Output the (x, y) coordinate of the center of the cell containing the given text.  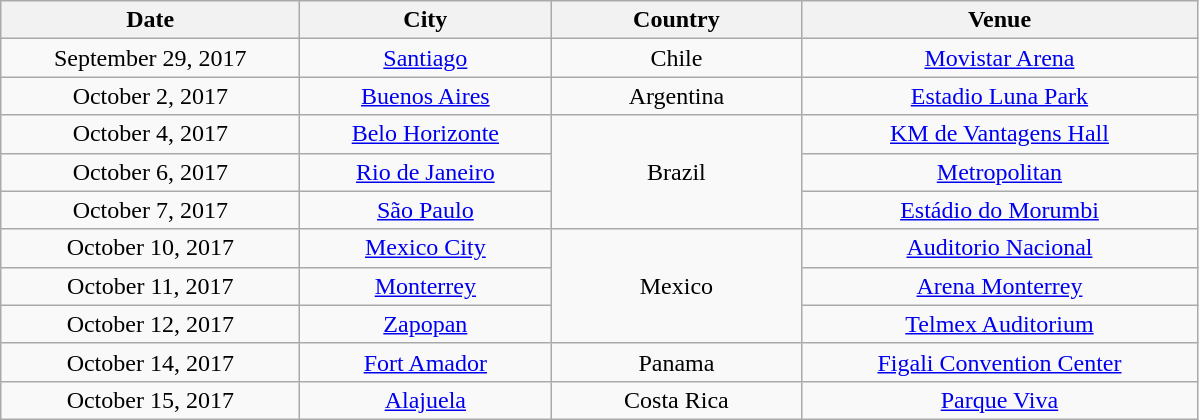
Date (150, 20)
Fort Amador (426, 362)
September 29, 2017 (150, 58)
Alajuela (426, 400)
Panama (676, 362)
Zapopan (426, 324)
Mexico City (426, 248)
Auditorio Nacional (1000, 248)
October 10, 2017 (150, 248)
Brazil (676, 172)
Country (676, 20)
October 4, 2017 (150, 134)
October 7, 2017 (150, 210)
Venue (1000, 20)
City (426, 20)
Movistar Arena (1000, 58)
October 6, 2017 (150, 172)
Chile (676, 58)
Estadio Luna Park (1000, 96)
Arena Monterrey (1000, 286)
October 15, 2017 (150, 400)
São Paulo (426, 210)
Metropolitan (1000, 172)
Parque Viva (1000, 400)
Buenos Aires (426, 96)
Telmex Auditorium (1000, 324)
October 2, 2017 (150, 96)
Figali Convention Center (1000, 362)
KM de Vantagens Hall (1000, 134)
October 12, 2017 (150, 324)
Costa Rica (676, 400)
Rio de Janeiro (426, 172)
Estádio do Morumbi (1000, 210)
Monterrey (426, 286)
Mexico (676, 286)
October 14, 2017 (150, 362)
October 11, 2017 (150, 286)
Santiago (426, 58)
Argentina (676, 96)
Belo Horizonte (426, 134)
